Scan for the cell matching the given text and deliver its [x, y] coordinate at center. 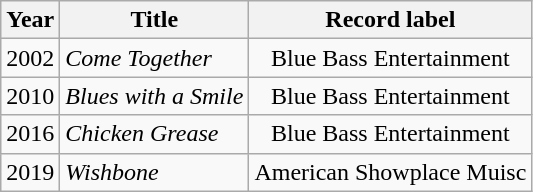
Record label [390, 20]
Come Together [154, 58]
2019 [30, 172]
2002 [30, 58]
American Showplace Muisc [390, 172]
Year [30, 20]
2016 [30, 134]
Blues with a Smile [154, 96]
Wishbone [154, 172]
Title [154, 20]
Chicken Grease [154, 134]
2010 [30, 96]
